Return the [x, y] coordinate for the center point of the cell that contains the specified text.  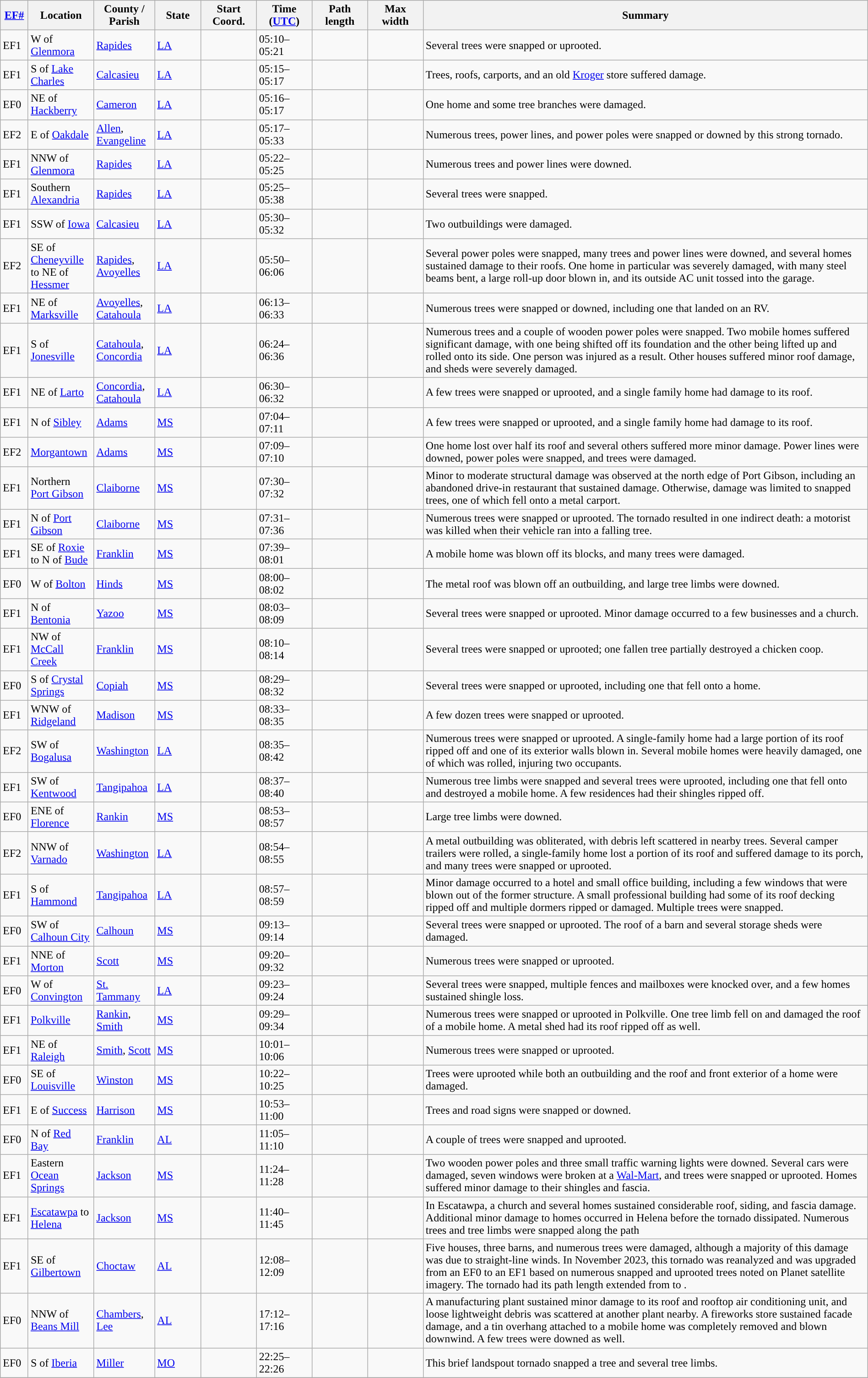
Location [61, 16]
Southern Alexandria [61, 194]
22:25–22:26 [284, 1363]
08:35–08:42 [284, 751]
06:30–06:32 [284, 392]
Copiah [125, 685]
Eastern Ocean Springs [61, 1176]
11:05–11:10 [284, 1139]
07:31–07:36 [284, 524]
Path length [340, 16]
NNW of Glenmora [61, 164]
08:37–08:40 [284, 787]
SW of Kentwood [61, 787]
Several trees were snapped or uprooted, including one that fell onto a home. [646, 685]
Rankin, Smith [125, 1020]
11:24–11:28 [284, 1176]
Catahoula, Concordia [125, 350]
A couple of trees were snapped and uprooted. [646, 1139]
Yazoo [125, 614]
Several trees were snapped. [646, 194]
Smith, Scott [125, 1051]
S of Crystal Springs [61, 685]
EF# [15, 16]
08:57–08:59 [284, 895]
Numerous trees, power lines, and power poles were snapped or downed by this strong tornado. [646, 135]
08:53–08:57 [284, 817]
09:29–09:34 [284, 1020]
A mobile home was blown off its blocks, and many trees were damaged. [646, 554]
06:13–06:33 [284, 308]
Several trees were snapped, multiple fences and mailboxes were knocked over, and a few homes sustained shingle loss. [646, 991]
The metal roof was blown off an outbuilding, and large tree limbs were downed. [646, 583]
Avoyelles, Catahoula [125, 308]
SSW of Iowa [61, 223]
SW of Bogalusa [61, 751]
S of Hammond [61, 895]
SW of Calhoun City [61, 931]
Morgantown [61, 452]
NNE of Morton [61, 961]
W of Glenmora [61, 45]
Two outbuildings were damaged. [646, 223]
Trees and road signs were snapped or downed. [646, 1110]
NNW of Varnado [61, 853]
NE of Larto [61, 392]
Several trees were snapped or uprooted. Minor damage occurred to a few businesses and a church. [646, 614]
12:08–12:09 [284, 1266]
Trees were uprooted while both an outbuilding and the roof and front exterior of a home were damaged. [646, 1080]
10:22–10:25 [284, 1080]
Numerous trees were snapped or downed, including one that landed on an RV. [646, 308]
07:30–07:32 [284, 488]
Scott [125, 961]
05:50–06:06 [284, 266]
Miller [125, 1363]
Winston [125, 1080]
N of Red Bay [61, 1139]
Madison [125, 715]
Several trees were snapped or uprooted; one fallen tree partially destroyed a chicken coop. [646, 649]
A few dozen trees were snapped or uprooted. [646, 715]
05:25–05:38 [284, 194]
Time (UTC) [284, 16]
NE of Hackberry [61, 104]
Cameron [125, 104]
08:29–08:32 [284, 685]
Rapides, Avoyelles [125, 266]
This brief landspout tornado snapped a tree and several tree limbs. [646, 1363]
N of Port Gibson [61, 524]
E of Oakdale [61, 135]
MO [178, 1363]
E of Success [61, 1110]
Escatawpa to Helena [61, 1218]
Calhoun [125, 931]
05:22–05:25 [284, 164]
Trees, roofs, carports, and an old Kroger store suffered damage. [646, 75]
Hinds [125, 583]
S of Lake Charles [61, 75]
Several trees were snapped or uprooted. [646, 45]
11:40–11:45 [284, 1218]
SE of Louisville [61, 1080]
09:13–09:14 [284, 931]
05:15–05:17 [284, 75]
Several trees were snapped or uprooted. The roof of a barn and several storage sheds were damaged. [646, 931]
05:16–05:17 [284, 104]
S of Jonesville [61, 350]
05:10–05:21 [284, 45]
NE of Raleigh [61, 1051]
Rankin [125, 817]
St. Tammany [125, 991]
05:17–05:33 [284, 135]
08:54–08:55 [284, 853]
07:09–07:10 [284, 452]
N of Sibley [61, 422]
08:10–08:14 [284, 649]
SE of Cheneyville to NE of Hessmer [61, 266]
Harrison [125, 1110]
Concordia, Catahoula [125, 392]
WNW of Ridgeland [61, 715]
17:12–17:16 [284, 1321]
County / Parish [125, 16]
10:53–11:00 [284, 1110]
10:01–10:06 [284, 1051]
W of Convington [61, 991]
SE of Gilbertown [61, 1266]
05:30–05:32 [284, 223]
SE of Roxie to N of Bude [61, 554]
Start Coord. [229, 16]
W of Bolton [61, 583]
Northern Port Gibson [61, 488]
09:20–09:32 [284, 961]
Chambers, Lee [125, 1321]
Max width [396, 16]
Allen, Evangeline [125, 135]
06:24–06:36 [284, 350]
NE of Marksville [61, 308]
NNW of Beans Mill [61, 1321]
08:33–08:35 [284, 715]
ENE of Florence [61, 817]
Large tree limbs were downed. [646, 817]
07:04–07:11 [284, 422]
NW of McCall Creek [61, 649]
08:03–08:09 [284, 614]
Summary [646, 16]
09:23–09:24 [284, 991]
S of Iberia [61, 1363]
08:00–08:02 [284, 583]
State [178, 16]
N of Bentonia [61, 614]
Polkville [61, 1020]
Numerous trees and power lines were downed. [646, 164]
07:39–08:01 [284, 554]
Choctaw [125, 1266]
One home and some tree branches were damaged. [646, 104]
